Capture the cell that displays the provided text and extract its [x, y] central coordinate. 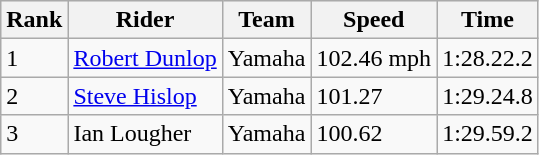
1 [34, 58]
Robert Dunlop [145, 58]
3 [34, 134]
101.27 [374, 96]
100.62 [374, 134]
2 [34, 96]
Time [488, 20]
Ian Lougher [145, 134]
Rank [34, 20]
Steve Hislop [145, 96]
102.46 mph [374, 58]
Speed [374, 20]
1:29.24.8 [488, 96]
1:29.59.2 [488, 134]
Team [266, 20]
Rider [145, 20]
1:28.22.2 [488, 58]
